Pinpoint the cell where the given text exists, returning its (x, y) midpoint coordinate. 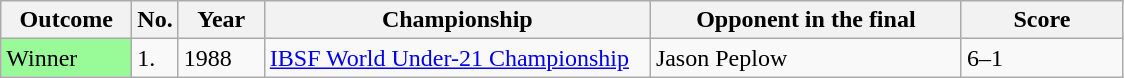
IBSF World Under-21 Championship (457, 58)
Winner (66, 58)
No. (155, 20)
Championship (457, 20)
Outcome (66, 20)
Opponent in the final (806, 20)
1988 (221, 58)
6–1 (1042, 58)
1. (155, 58)
Score (1042, 20)
Jason Peplow (806, 58)
Year (221, 20)
